Pinpoint the cell where the given text exists, returning its (x, y) midpoint coordinate. 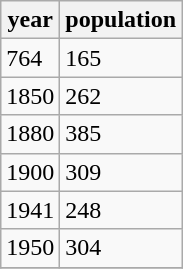
year (30, 20)
1941 (30, 210)
165 (121, 58)
304 (121, 248)
1900 (30, 172)
248 (121, 210)
1880 (30, 134)
population (121, 20)
1950 (30, 248)
309 (121, 172)
1850 (30, 96)
764 (30, 58)
385 (121, 134)
262 (121, 96)
